Provide the (X, Y) coordinate of the cell's center where the given text is located.  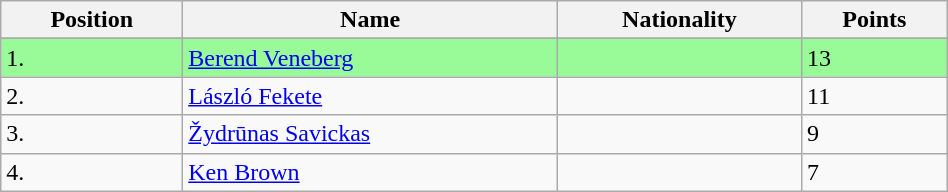
1. (92, 58)
9 (874, 134)
Berend Veneberg (370, 58)
Ken Brown (370, 172)
2. (92, 96)
Points (874, 20)
Žydrūnas Savickas (370, 134)
3. (92, 134)
11 (874, 96)
Name (370, 20)
4. (92, 172)
13 (874, 58)
László Fekete (370, 96)
Nationality (679, 20)
Position (92, 20)
7 (874, 172)
